Pinpoint the cell where the given text exists, returning its [X, Y] midpoint coordinate. 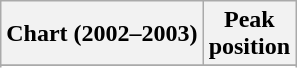
Chart (2002–2003) [102, 34]
Peakposition [249, 34]
